Determine the (x, y) coordinate at the center of the cell enclosing the given text.  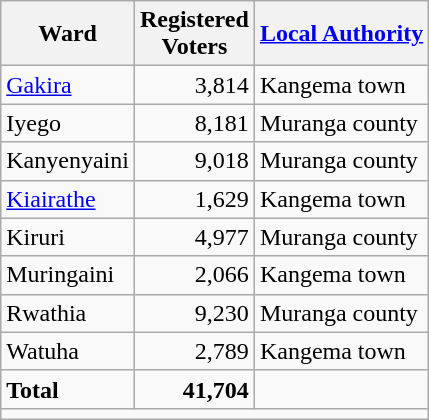
Kiruri (68, 237)
9,230 (194, 313)
Rwathia (68, 313)
3,814 (194, 85)
Kiairathe (68, 199)
2,066 (194, 275)
1,629 (194, 199)
Kanyenyaini (68, 161)
Muringaini (68, 275)
Total (68, 389)
4,977 (194, 237)
41,704 (194, 389)
Iyego (68, 123)
Local Authority (341, 34)
9,018 (194, 161)
RegisteredVoters (194, 34)
Gakira (68, 85)
8,181 (194, 123)
Watuha (68, 351)
2,789 (194, 351)
Ward (68, 34)
